For the text-containing cell, return its midpoint in [x, y] coordinate format. 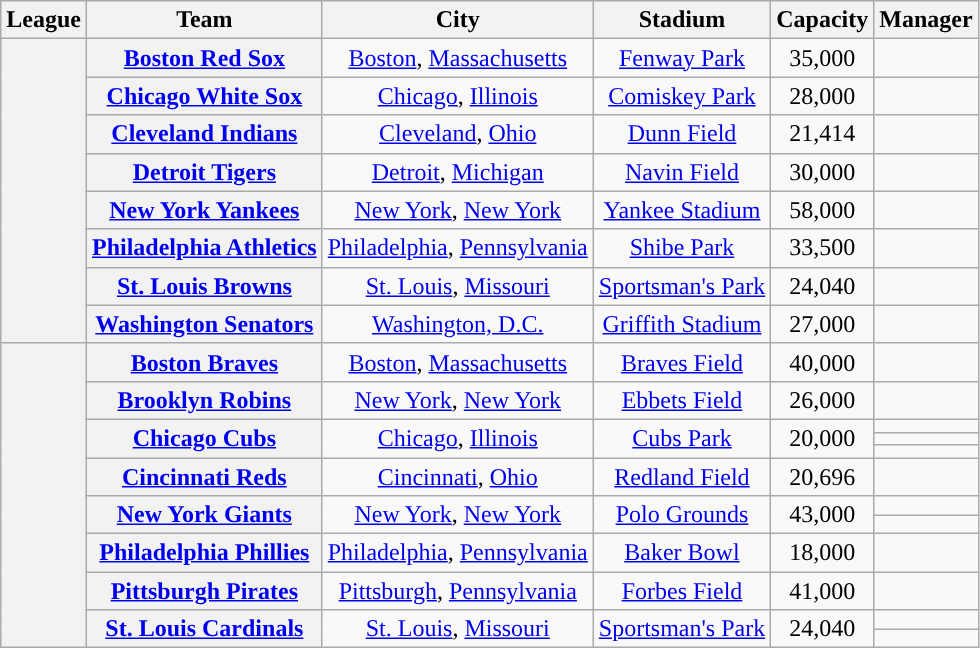
26,000 [822, 400]
Dunn Field [682, 134]
League [44, 20]
30,000 [822, 172]
Ebbets Field [682, 400]
Philadelphia Athletics [204, 248]
Cincinnati, Ohio [458, 477]
Polo Grounds [682, 515]
Pittsburgh, Pennsylvania [458, 591]
Capacity [822, 20]
41,000 [822, 591]
Detroit Tigers [204, 172]
Braves Field [682, 362]
City [458, 20]
18,000 [822, 553]
Redland Field [682, 477]
Brooklyn Robins [204, 400]
Detroit, Michigan [458, 172]
Fenway Park [682, 58]
58,000 [822, 210]
Washington Senators [204, 324]
Washington, D.C. [458, 324]
Chicago White Sox [204, 96]
Boston Red Sox [204, 58]
Team [204, 20]
Pittsburgh Pirates [204, 591]
Shibe Park [682, 248]
33,500 [822, 248]
28,000 [822, 96]
Manager [926, 20]
Stadium [682, 20]
27,000 [822, 324]
New York Yankees [204, 210]
St. Louis Browns [204, 286]
Forbes Field [682, 591]
Cubs Park [682, 438]
Chicago Cubs [204, 438]
20,696 [822, 477]
Griffith Stadium [682, 324]
20,000 [822, 438]
St. Louis Cardinals [204, 629]
Comiskey Park [682, 96]
New York Giants [204, 515]
Baker Bowl [682, 553]
40,000 [822, 362]
Philadelphia Phillies [204, 553]
Navin Field [682, 172]
21,414 [822, 134]
Boston Braves [204, 362]
Cincinnati Reds [204, 477]
Yankee Stadium [682, 210]
35,000 [822, 58]
Cleveland Indians [204, 134]
43,000 [822, 515]
Cleveland, Ohio [458, 134]
